Search for the cell housing the specified text and yield its (X, Y) center coordinate. 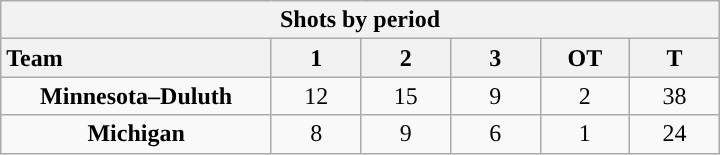
Team (136, 58)
24 (675, 134)
OT (585, 58)
T (675, 58)
15 (406, 96)
12 (316, 96)
38 (675, 96)
8 (316, 134)
3 (496, 58)
Shots by period (360, 20)
Minnesota–Duluth (136, 96)
Michigan (136, 134)
6 (496, 134)
